Capture the cell that displays the provided text and extract its (x, y) central coordinate. 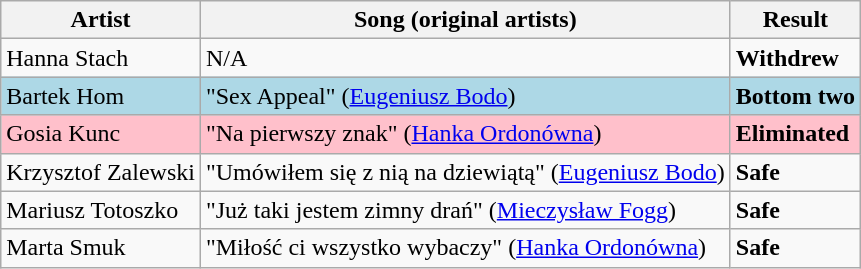
Song (original artists) (465, 20)
"Umówiłem się z nią na dziewiątą" (Eugeniusz Bodo) (465, 172)
Bartek Hom (101, 96)
Artist (101, 20)
Marta Smuk (101, 248)
"Na pierwszy znak" (Hanka Ordonówna) (465, 134)
"Sex Appeal" (Eugeniusz Bodo) (465, 96)
Withdrew (795, 58)
Result (795, 20)
Gosia Kunc (101, 134)
Hanna Stach (101, 58)
Bottom two (795, 96)
"Miłość ci wszystko wybaczy" (Hanka Ordonówna) (465, 248)
Eliminated (795, 134)
"Już taki jestem zimny drań" (Mieczysław Fogg) (465, 210)
Krzysztof Zalewski (101, 172)
N/A (465, 58)
Mariusz Totoszko (101, 210)
